Find where the given text appears and provide that cell's center as [X, Y] coordinate. 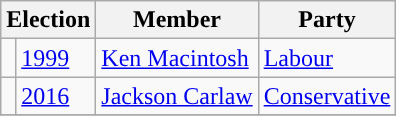
Jackson Carlaw [177, 96]
Labour [327, 58]
2016 [56, 96]
Party [327, 20]
Ken Macintosh [177, 58]
Election [48, 20]
Member [177, 20]
1999 [56, 58]
Conservative [327, 96]
